Search for the cell housing the specified text and yield its (X, Y) center coordinate. 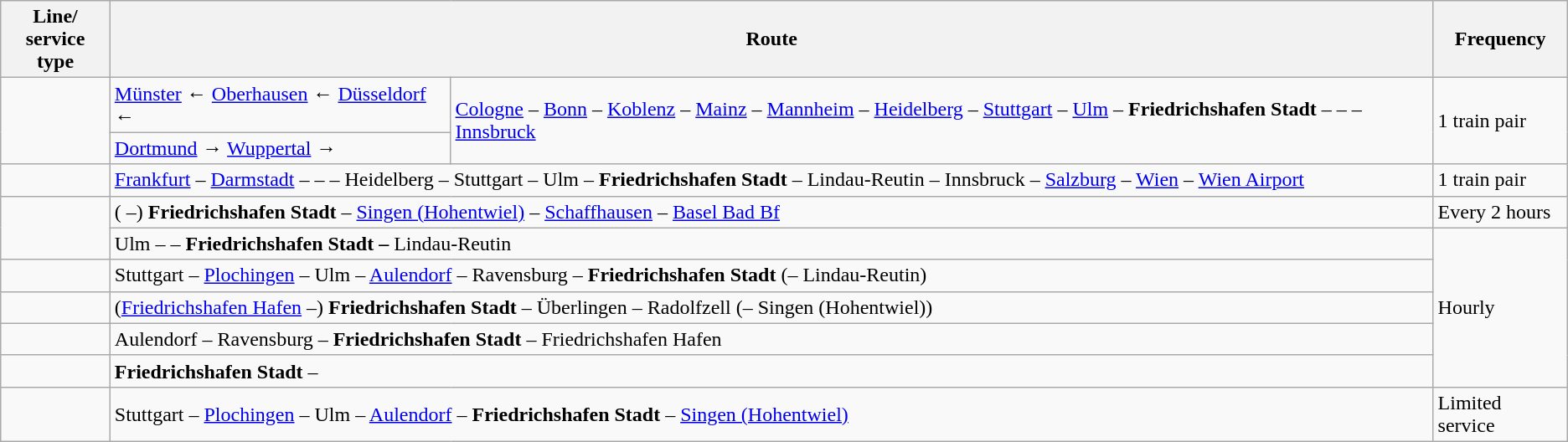
Friedrichshafen Stadt – (771, 371)
Line/service type (55, 39)
( –) Friedrichshafen Stadt – Singen (Hohentwiel) – Schaffhausen – Basel Bad Bf (771, 212)
(Friedrichshafen Hafen –) Friedrichshafen Stadt – Überlingen – Radolfzell (– Singen (Hohentwiel)) (771, 307)
Frequency (1500, 39)
Stuttgart – Plochingen – Ulm – Aulendorf – Ravensburg – Friedrichshafen Stadt (– Lindau-Reutin) (771, 275)
Aulendorf – Ravensburg – Friedrichshafen Stadt – Friedrichshafen Hafen (771, 339)
Dortmund → Wuppertal → (280, 148)
Route (771, 39)
Münster ← Oberhausen ← Düsseldorf ← (280, 105)
Limited service (1500, 414)
Hourly (1500, 307)
Frankfurt – Darmstadt – – – Heidelberg – Stuttgart – Ulm – Friedrichshafen Stadt – Lindau-Reutin – Innsbruck – Salzburg – Wien – Wien Airport (771, 180)
Every 2 hours (1500, 212)
Stuttgart – Plochingen – Ulm – Aulendorf – Friedrichshafen Stadt – Singen (Hohentwiel) (771, 414)
Cologne – Bonn – Koblenz – Mainz – Mannheim – Heidelberg – Stuttgart – Ulm – Friedrichshafen Stadt – – – Innsbruck (941, 121)
Ulm – – Friedrichshafen Stadt – Lindau-Reutin (771, 244)
